Output the [x, y] coordinate of the center of the cell containing the given text.  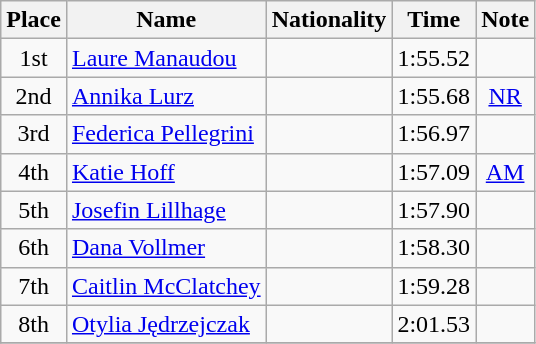
5th [34, 210]
2:01.53 [434, 324]
Place [34, 20]
Nationality [329, 20]
Josefin Lillhage [166, 210]
2nd [34, 96]
3rd [34, 134]
Caitlin McClatchey [166, 286]
Time [434, 20]
NR [506, 96]
AM [506, 172]
1st [34, 58]
1:56.97 [434, 134]
4th [34, 172]
1:57.09 [434, 172]
1:55.52 [434, 58]
Federica Pellegrini [166, 134]
7th [34, 286]
Dana Vollmer [166, 248]
Annika Lurz [166, 96]
1:58.30 [434, 248]
6th [34, 248]
Name [166, 20]
Note [506, 20]
Katie Hoff [166, 172]
1:59.28 [434, 286]
1:55.68 [434, 96]
8th [34, 324]
1:57.90 [434, 210]
Otylia Jędrzejczak [166, 324]
Laure Manaudou [166, 58]
